Provide the [x, y] coordinate of the cell's center where the given text is located.  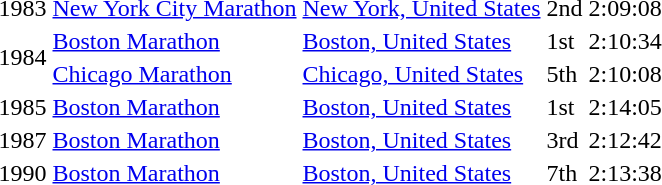
Chicago, United States [422, 74]
Chicago Marathon [174, 74]
5th [564, 74]
3rd [564, 140]
